Output the [x, y] coordinate of the center of the cell containing the given text.  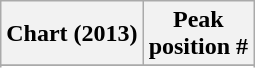
Chart (2013) [72, 34]
Peakposition # [198, 34]
